Provide the (x, y) coordinate of the cell's center where the given text is located.  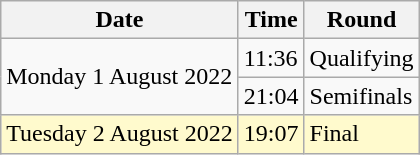
Time (271, 20)
Final (362, 134)
19:07 (271, 134)
Monday 1 August 2022 (120, 77)
Qualifying (362, 58)
21:04 (271, 96)
Date (120, 20)
Round (362, 20)
Tuesday 2 August 2022 (120, 134)
Semifinals (362, 96)
11:36 (271, 58)
